Provide the [X, Y] coordinate of the cell's center where the given text is located.  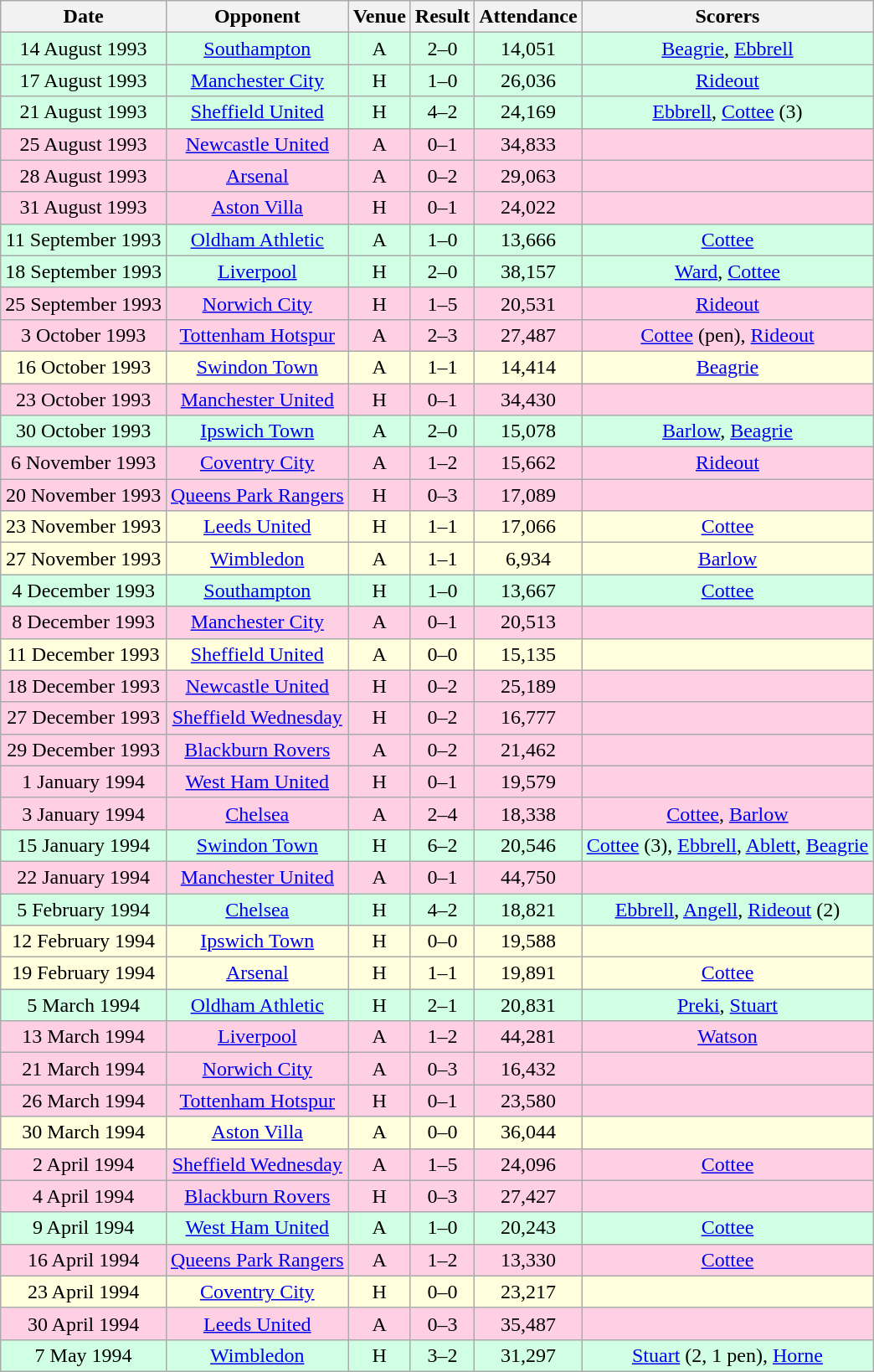
19,579 [528, 781]
24,169 [528, 112]
2–1 [442, 1005]
29,063 [528, 176]
16,432 [528, 1069]
21 August 1993 [84, 112]
17,066 [528, 527]
13,667 [528, 591]
19,588 [528, 941]
31,297 [528, 1355]
5 February 1994 [84, 909]
Stuart (2, 1 pen), Horne [727, 1355]
Cottee (pen), Rideout [727, 335]
Cottee, Barlow [727, 813]
Venue [379, 17]
34,430 [528, 400]
Beagrie, Ebbrell [727, 49]
14 August 1993 [84, 49]
Barlow, Beagrie [727, 431]
19,891 [528, 973]
9 April 1994 [84, 1228]
17 August 1993 [84, 80]
4 April 1994 [84, 1196]
2–4 [442, 813]
25 September 1993 [84, 303]
16 October 1993 [84, 367]
18,821 [528, 909]
23 October 1993 [84, 400]
13,330 [528, 1260]
Barlow [727, 559]
Attendance [528, 17]
3 January 1994 [84, 813]
15,662 [528, 463]
20,831 [528, 1005]
27,427 [528, 1196]
14,414 [528, 367]
4 December 1993 [84, 591]
Date [84, 17]
23 November 1993 [84, 527]
27 November 1993 [84, 559]
17,089 [528, 495]
23 April 1994 [84, 1292]
18 September 1993 [84, 271]
23,580 [528, 1101]
34,833 [528, 144]
Cottee (3), Ebbrell, Ablett, Beagrie [727, 845]
3 October 1993 [84, 335]
20,546 [528, 845]
30 March 1994 [84, 1132]
Ebbrell, Angell, Rideout (2) [727, 909]
14,051 [528, 49]
23,217 [528, 1292]
27 December 1993 [84, 718]
3–2 [442, 1355]
19 February 1994 [84, 973]
7 May 1994 [84, 1355]
20,243 [528, 1228]
18,338 [528, 813]
22 January 1994 [84, 877]
Scorers [727, 17]
29 December 1993 [84, 750]
44,281 [528, 1037]
30 October 1993 [84, 431]
26,036 [528, 80]
20,513 [528, 622]
16 April 1994 [84, 1260]
16,777 [528, 718]
30 April 1994 [84, 1323]
Ward, Cottee [727, 271]
Watson [727, 1037]
24,096 [528, 1164]
1 January 1994 [84, 781]
25,189 [528, 686]
28 August 1993 [84, 176]
13,666 [528, 240]
26 March 1994 [84, 1101]
27,487 [528, 335]
Opponent [257, 17]
31 August 1993 [84, 208]
2–3 [442, 335]
Result [442, 17]
6–2 [442, 845]
12 February 1994 [84, 941]
36,044 [528, 1132]
13 March 1994 [84, 1037]
44,750 [528, 877]
8 December 1993 [84, 622]
20,531 [528, 303]
5 March 1994 [84, 1005]
18 December 1993 [84, 686]
20 November 1993 [84, 495]
6,934 [528, 559]
2 April 1994 [84, 1164]
25 August 1993 [84, 144]
24,022 [528, 208]
15,135 [528, 654]
11 December 1993 [84, 654]
38,157 [528, 271]
21 March 1994 [84, 1069]
Beagrie [727, 367]
35,487 [528, 1323]
Preki, Stuart [727, 1005]
Ebbrell, Cottee (3) [727, 112]
15 January 1994 [84, 845]
11 September 1993 [84, 240]
6 November 1993 [84, 463]
15,078 [528, 431]
21,462 [528, 750]
